Scan for the cell matching the given text and deliver its [x, y] coordinate at center. 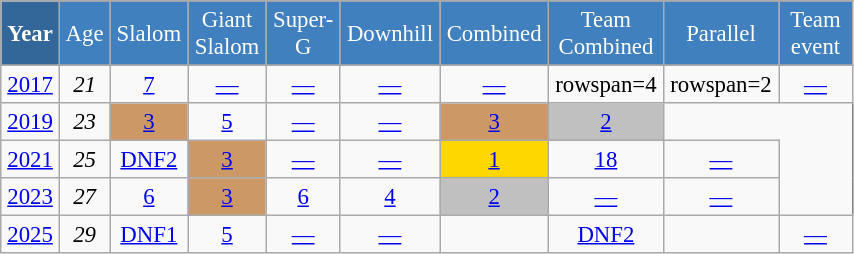
Parallel [720, 34]
4 [390, 197]
2025 [30, 235]
Year [30, 34]
Combined [494, 34]
DNF1 [149, 235]
rowspan=4 [606, 85]
2019 [30, 122]
27 [84, 197]
GiantSlalom [227, 34]
1 [494, 160]
Super-G [303, 34]
Slalom [149, 34]
TeamCombined [606, 34]
7 [149, 85]
29 [84, 235]
rowspan=2 [720, 85]
2021 [30, 160]
21 [84, 85]
2023 [30, 197]
Age [84, 34]
18 [606, 160]
23 [84, 122]
Team event [816, 34]
Downhill [390, 34]
25 [84, 160]
2017 [30, 85]
